Locate the cell with the specified text and output its (x, y) center coordinate. 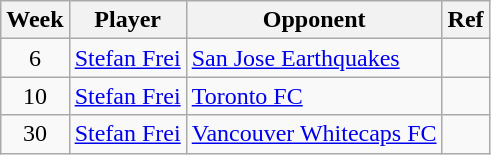
10 (35, 96)
Week (35, 20)
San Jose Earthquakes (314, 58)
Player (128, 20)
Toronto FC (314, 96)
30 (35, 134)
Ref (466, 20)
6 (35, 58)
Vancouver Whitecaps FC (314, 134)
Opponent (314, 20)
